Provide the [X, Y] coordinate of the cell's center where the given text is located.  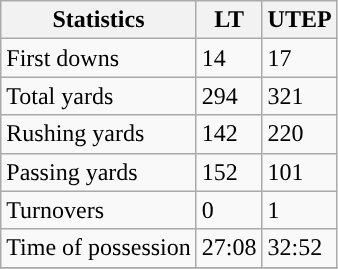
Passing yards [99, 172]
152 [229, 172]
Time of possession [99, 248]
First downs [99, 58]
101 [300, 172]
0 [229, 210]
1 [300, 210]
14 [229, 58]
27:08 [229, 248]
17 [300, 58]
142 [229, 134]
294 [229, 96]
220 [300, 134]
LT [229, 20]
Turnovers [99, 210]
Rushing yards [99, 134]
Total yards [99, 96]
32:52 [300, 248]
UTEP [300, 20]
321 [300, 96]
Statistics [99, 20]
